Return the [X, Y] coordinate for the center point of the cell that contains the specified text.  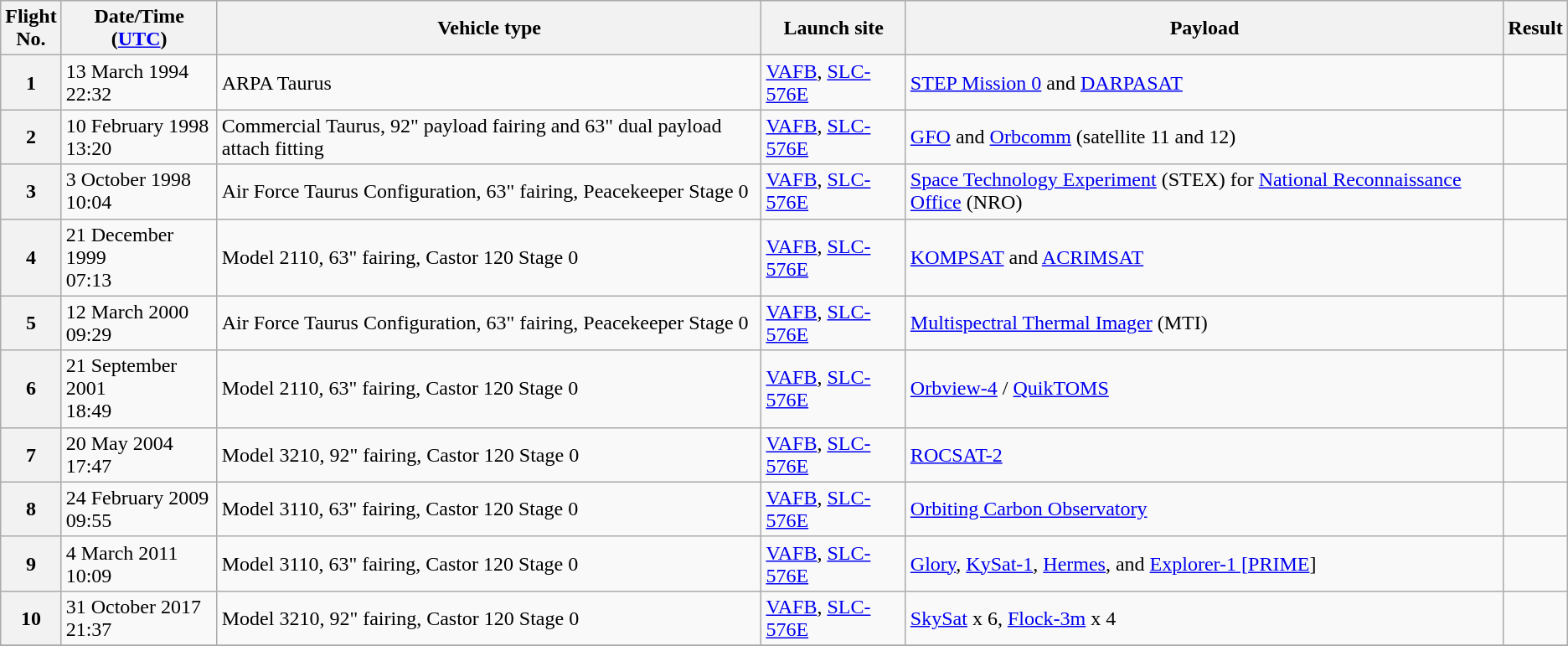
Space Technology Experiment (STEX) for National Reconnaissance Office (NRO) [1204, 191]
Result [1535, 28]
Vehicle type [489, 28]
4 March 201110:09 [139, 563]
3 [31, 191]
ROCSAT-2 [1204, 454]
Orbview-4 / QuikTOMS [1204, 389]
5 [31, 323]
8 [31, 509]
STEP Mission 0 and DARPASAT [1204, 82]
13 March 199422:32 [139, 82]
6 [31, 389]
FlightNo. [31, 28]
Payload [1204, 28]
12 March 200009:29 [139, 323]
7 [31, 454]
10 February 199813:20 [139, 137]
Orbiting Carbon Observatory [1204, 509]
GFO and Orbcomm (satellite 11 and 12) [1204, 137]
2 [31, 137]
20 May 200417:47 [139, 454]
ARPA Taurus [489, 82]
21 September 200118:49 [139, 389]
1 [31, 82]
Date/Time (UTC) [139, 28]
4 [31, 257]
Glory, KySat-1, Hermes, and Explorer-1 [PRIME] [1204, 563]
21 December 199907:13 [139, 257]
Multispectral Thermal Imager (MTI) [1204, 323]
10 [31, 618]
SkySat x 6, Flock-3m x 4 [1204, 618]
Commercial Taurus, 92" payload fairing and 63" dual payload attach fitting [489, 137]
3 October 199810:04 [139, 191]
24 February 200909:55 [139, 509]
31 October 201721:37 [139, 618]
9 [31, 563]
Launch site [833, 28]
KOMPSAT and ACRIMSAT [1204, 257]
